Extract the [x, y] coordinate from the center of the cell holding the provided text.  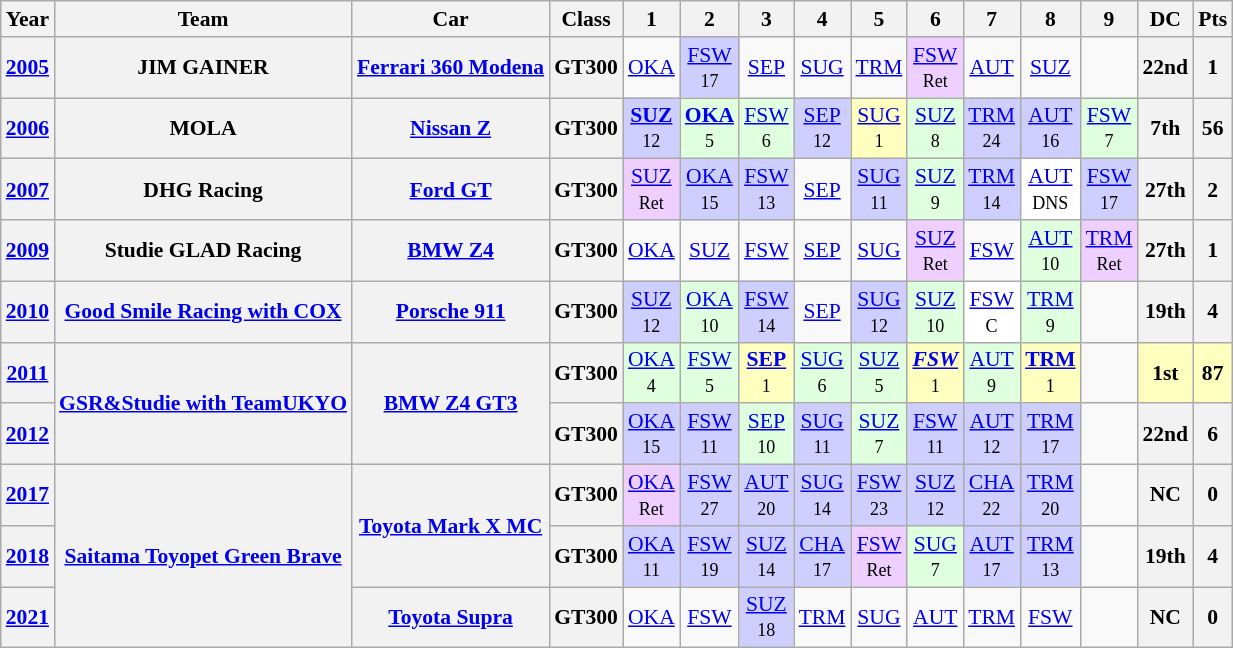
TRM24 [992, 128]
DHG Racing [203, 190]
SUG7 [935, 556]
2009 [28, 250]
AUT17 [992, 556]
2018 [28, 556]
Porsche 911 [450, 312]
FSW13 [766, 190]
CHA17 [822, 556]
FSW5 [710, 372]
FSW7 [1110, 128]
9 [1110, 19]
2005 [28, 68]
7th [1165, 128]
SUG6 [822, 372]
1st [1165, 372]
Toyota Supra [450, 618]
OKA11 [652, 556]
2011 [28, 372]
TRM17 [1050, 434]
Year [28, 19]
Pts [1212, 19]
AUTDNS [1050, 190]
2021 [28, 618]
2010 [28, 312]
Car [450, 19]
2012 [28, 434]
DC [1165, 19]
SUZ8 [935, 128]
OKA5 [710, 128]
FSW6 [766, 128]
Ferrari 360 Modena [450, 68]
Toyota Mark X MC [450, 526]
AUT10 [1050, 250]
SUZ5 [880, 372]
FSW14 [766, 312]
2006 [28, 128]
8 [1050, 19]
3 [766, 19]
SEP1 [766, 372]
AUT20 [766, 496]
SUG1 [880, 128]
5 [880, 19]
TRM13 [1050, 556]
BMW Z4 GT3 [450, 403]
OKARet [652, 496]
Studie GLAD Racing [203, 250]
TRM1 [1050, 372]
TRMRet [1110, 250]
FSW1 [935, 372]
SEP12 [822, 128]
Class [586, 19]
TRM14 [992, 190]
SUZ14 [766, 556]
OKA10 [710, 312]
Ford GT [450, 190]
TRM9 [1050, 312]
OKA4 [652, 372]
87 [1212, 372]
Team [203, 19]
SUZ9 [935, 190]
AUT9 [992, 372]
SUZ10 [935, 312]
56 [1212, 128]
SEP10 [766, 434]
2007 [28, 190]
BMW Z4 [450, 250]
FSWC [992, 312]
CHA22 [992, 496]
MOLA [203, 128]
2017 [28, 496]
AUT16 [1050, 128]
AUT12 [992, 434]
FSW19 [710, 556]
FSW27 [710, 496]
Nissan Z [450, 128]
SUG14 [822, 496]
JIM GAINER [203, 68]
SUG12 [880, 312]
TRM20 [1050, 496]
Saitama Toyopet Green Brave [203, 556]
SUZ7 [880, 434]
Good Smile Racing with COX [203, 312]
GSR&Studie with TeamUKYO [203, 403]
7 [992, 19]
FSW23 [880, 496]
SUZ18 [766, 618]
